From the cell containing the given text, extract its center point as (X, Y) coordinate. 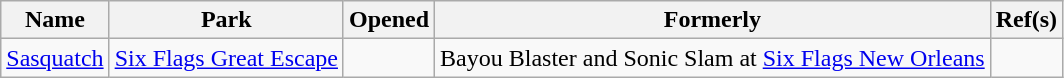
Ref(s) (1026, 20)
Opened (388, 20)
Six Flags Great Escape (226, 58)
Formerly (713, 20)
Bayou Blaster and Sonic Slam at Six Flags New Orleans (713, 58)
Name (55, 20)
Park (226, 20)
Sasquatch (55, 58)
